From the cell containing the given text, extract its center point as [x, y] coordinate. 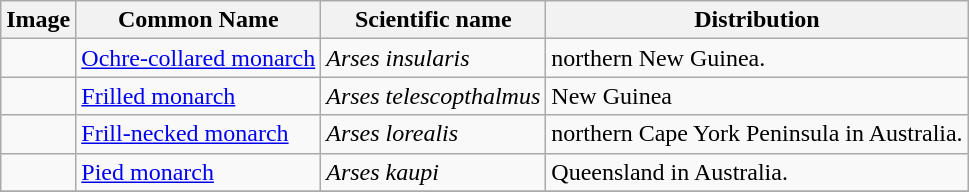
Frilled monarch [198, 96]
Common Name [198, 20]
Frill-necked monarch [198, 134]
Arses kaupi [434, 172]
Pied monarch [198, 172]
Queensland in Australia. [757, 172]
Distribution [757, 20]
northern New Guinea. [757, 58]
Arses lorealis [434, 134]
Ochre-collared monarch [198, 58]
Arses telescopthalmus [434, 96]
Scientific name [434, 20]
Image [38, 20]
Arses insularis [434, 58]
New Guinea [757, 96]
northern Cape York Peninsula in Australia. [757, 134]
